Extract the (x, y) coordinate from the center of the cell holding the provided text.  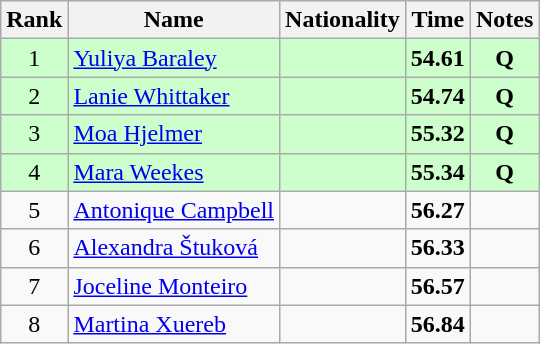
Yuliya Baraley (174, 58)
2 (34, 96)
7 (34, 286)
Time (438, 20)
Moa Hjelmer (174, 134)
Mara Weekes (174, 172)
3 (34, 134)
55.32 (438, 134)
54.61 (438, 58)
54.74 (438, 96)
56.57 (438, 286)
Antonique Campbell (174, 210)
8 (34, 324)
Nationality (343, 20)
Lanie Whittaker (174, 96)
6 (34, 248)
4 (34, 172)
5 (34, 210)
Notes (504, 20)
Joceline Monteiro (174, 286)
56.84 (438, 324)
Rank (34, 20)
Name (174, 20)
Martina Xuereb (174, 324)
Alexandra Štuková (174, 248)
1 (34, 58)
56.27 (438, 210)
55.34 (438, 172)
56.33 (438, 248)
